Output the (X, Y) coordinate of the center of the cell containing the given text.  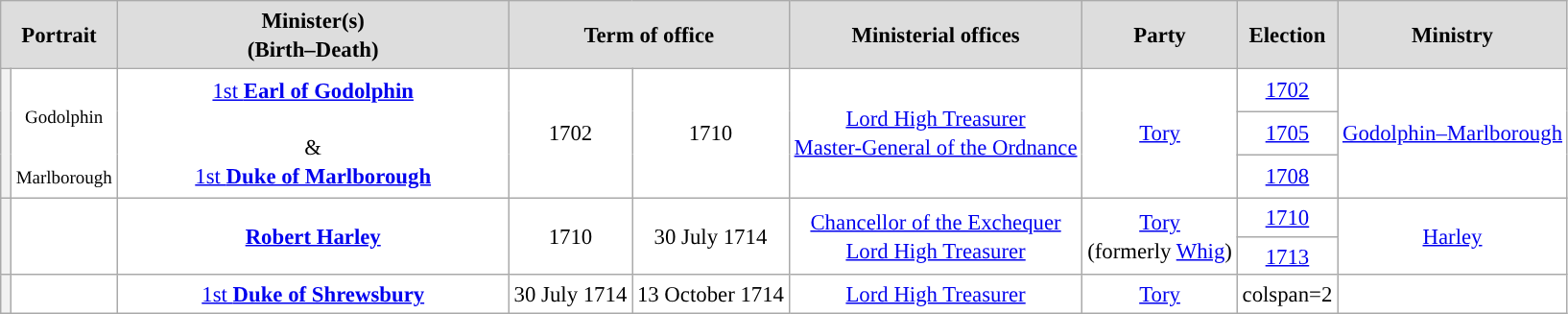
Lord High TreasurerMaster-General of the Ordnance (936, 133)
Chancellor of the Exchequer Lord High Treasurer (936, 236)
Party (1159, 35)
1st Duke of Shrewsbury (313, 294)
Minister(s)(Birth–Death) (313, 35)
Ministerial offices (936, 35)
Robert Harley (313, 236)
colspan=2 (1287, 294)
1713 (1287, 255)
Godolphin–Marlborough (1453, 133)
Ministry (1453, 35)
13 October 1714 (711, 294)
Tory(formerly Whig) (1159, 236)
Election (1287, 35)
Lord High Treasurer (936, 294)
Term of office (649, 35)
1708 (1287, 177)
GodolphinMarlborough (63, 133)
1705 (1287, 133)
Portrait (59, 35)
1st Earl of Godolphin&1st Duke of Marlborough (313, 133)
Harley (1453, 236)
